From the cell containing the given text, extract its center point as (X, Y) coordinate. 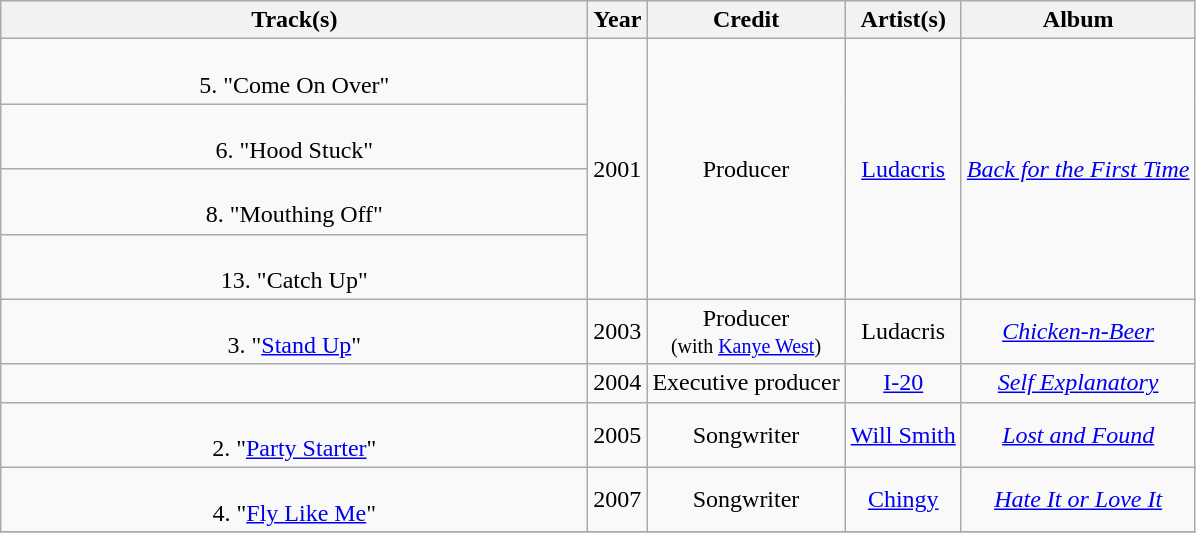
Lost and Found (1078, 434)
Credit (746, 20)
5. "Come On Over" (294, 72)
3. "Stand Up" (294, 332)
2003 (618, 332)
2001 (618, 169)
Producer (746, 169)
2007 (618, 500)
2. "Party Starter" (294, 434)
Album (1078, 20)
Executive producer (746, 383)
Artist(s) (903, 20)
Track(s) (294, 20)
Year (618, 20)
Chicken-n-Beer (1078, 332)
Self Explanatory (1078, 383)
Producer (with Kanye West) (746, 332)
4. "Fly Like Me" (294, 500)
Will Smith (903, 434)
Back for the First Time (1078, 169)
13. "Catch Up" (294, 266)
6. "Hood Stuck" (294, 136)
Hate It or Love It (1078, 500)
2004 (618, 383)
I-20 (903, 383)
2005 (618, 434)
8. "Mouthing Off" (294, 202)
Chingy (903, 500)
